Return the [x, y] coordinate for the center point of the cell that contains the specified text.  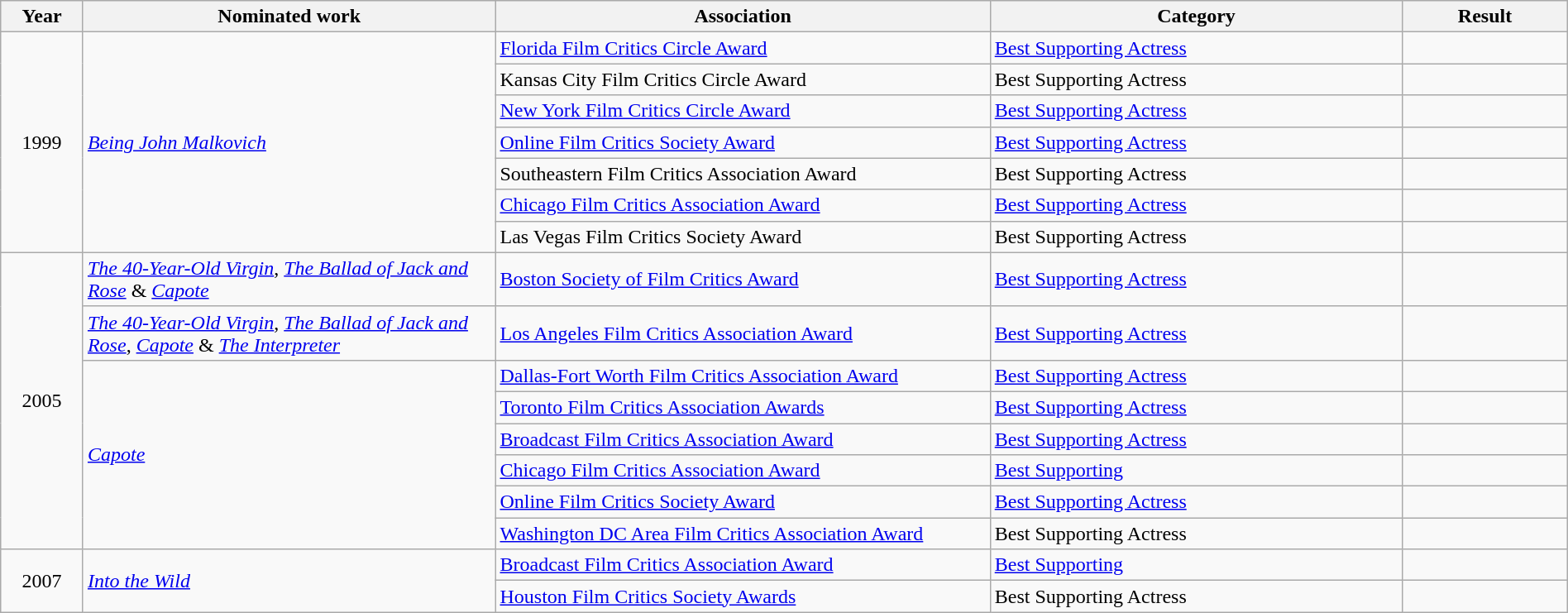
Las Vegas Film Critics Society Award [743, 237]
Association [743, 17]
Los Angeles Film Critics Association Award [743, 333]
Washington DC Area Film Critics Association Award [743, 534]
2005 [42, 400]
2007 [42, 581]
Being John Malkovich [289, 142]
Nominated work [289, 17]
New York Film Critics Circle Award [743, 111]
Houston Film Critics Society Awards [743, 596]
Year [42, 17]
Capote [289, 454]
Kansas City Film Critics Circle Award [743, 79]
Dallas-Fort Worth Film Critics Association Award [743, 376]
Southeastern Film Critics Association Award [743, 174]
Florida Film Critics Circle Award [743, 48]
The 40-Year-Old Virgin, The Ballad of Jack and Rose, Capote & The Interpreter [289, 333]
Result [1485, 17]
Boston Society of Film Critics Award [743, 280]
1999 [42, 142]
The 40-Year-Old Virgin, The Ballad of Jack and Rose & Capote [289, 280]
Toronto Film Critics Association Awards [743, 407]
Into the Wild [289, 581]
Category [1196, 17]
